Capture the cell that displays the provided text and extract its [x, y] central coordinate. 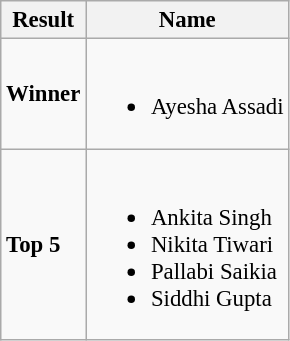
Winner [44, 94]
Ayesha Assadi [188, 94]
Ankita SinghNikita TiwariPallabi SaikiaSiddhi Gupta [188, 244]
Name [188, 20]
Top 5 [44, 244]
Result [44, 20]
